Search for the cell housing the specified text and yield its (X, Y) center coordinate. 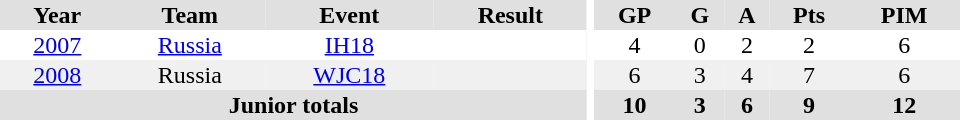
Event (349, 15)
GP (635, 15)
Year (58, 15)
Result (511, 15)
IH18 (349, 45)
WJC18 (349, 75)
9 (810, 105)
A (747, 15)
12 (904, 105)
2007 (58, 45)
PIM (904, 15)
0 (700, 45)
G (700, 15)
2008 (58, 75)
10 (635, 105)
7 (810, 75)
Junior totals (294, 105)
Pts (810, 15)
Team (190, 15)
